Return the [X, Y] coordinate for the center point of the cell that contains the specified text.  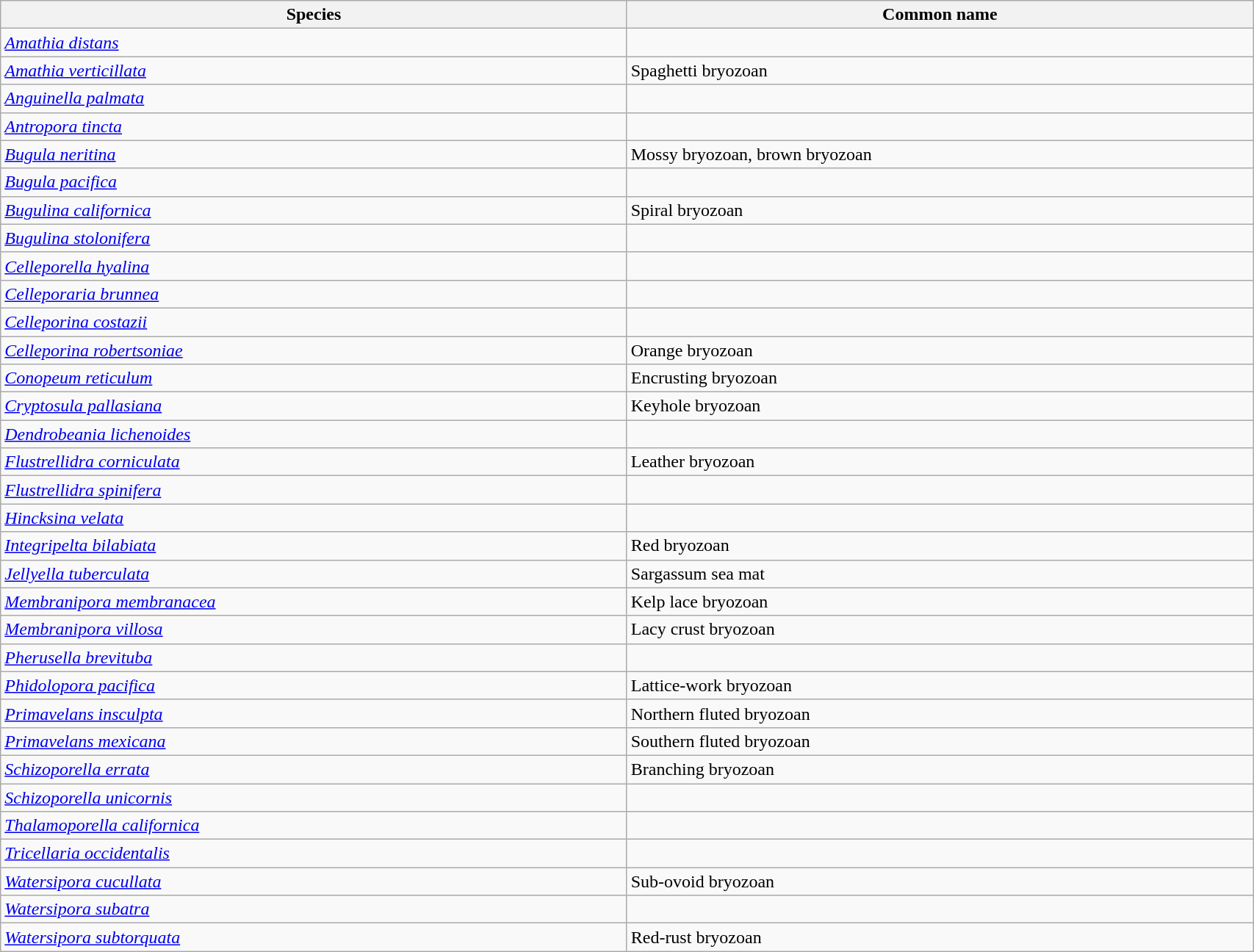
Spaghetti bryozoan [940, 71]
Antropora tincta [314, 126]
Amathia distans [314, 43]
Celleporina costazii [314, 322]
Encrusting bryozoan [940, 378]
Red-rust bryozoan [940, 937]
Jellyella tuberculata [314, 574]
Hincksina velata [314, 518]
Bugulina stolonifera [314, 238]
Primavelans mexicana [314, 741]
Thalamoporella californica [314, 826]
Flustrellidra spinifera [314, 490]
Lattice-work bryozoan [940, 685]
Celleporella hyalina [314, 266]
Keyhole bryozoan [940, 406]
Bugulina californica [314, 210]
Schizoporella errata [314, 769]
Watersipora cucullata [314, 881]
Leather bryozoan [940, 462]
Phidolopora pacifica [314, 685]
Membranipora membranacea [314, 602]
Kelp lace bryozoan [940, 602]
Orange bryozoan [940, 350]
Anguinella palmata [314, 98]
Amathia verticillata [314, 71]
Sargassum sea mat [940, 574]
Dendrobeania lichenoides [314, 434]
Tricellaria occidentalis [314, 854]
Primavelans insculpta [314, 713]
Southern fluted bryozoan [940, 741]
Bugula neritina [314, 154]
Celleporaria brunnea [314, 294]
Integripelta bilabiata [314, 546]
Watersipora subatra [314, 909]
Red bryozoan [940, 546]
Watersipora subtorquata [314, 937]
Celleporina robertsoniae [314, 350]
Conopeum reticulum [314, 378]
Schizoporella unicornis [314, 797]
Cryptosula pallasiana [314, 406]
Mossy bryozoan, brown bryozoan [940, 154]
Species [314, 15]
Sub-ovoid bryozoan [940, 881]
Bugula pacifica [314, 182]
Common name [940, 15]
Lacy crust bryozoan [940, 630]
Pherusella brevituba [314, 657]
Spiral bryozoan [940, 210]
Membranipora villosa [314, 630]
Northern fluted bryozoan [940, 713]
Branching bryozoan [940, 769]
Flustrellidra corniculata [314, 462]
